Capture the cell that displays the provided text and extract its [x, y] central coordinate. 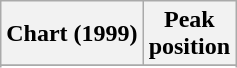
Peakposition [189, 34]
Chart (1999) [72, 34]
